For the text-containing cell, return its midpoint in (x, y) coordinate format. 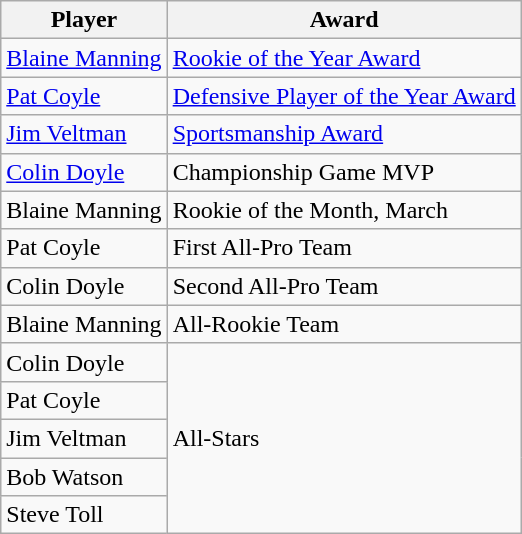
Award (344, 20)
Player (84, 20)
All-Rookie Team (344, 324)
All-Stars (344, 438)
Rookie of the Month, March (344, 210)
Defensive Player of the Year Award (344, 96)
Steve Toll (84, 515)
Sportsmanship Award (344, 134)
Second All-Pro Team (344, 286)
First All-Pro Team (344, 248)
Championship Game MVP (344, 172)
Rookie of the Year Award (344, 58)
Bob Watson (84, 477)
